For the text-containing cell, return its midpoint in [X, Y] coordinate format. 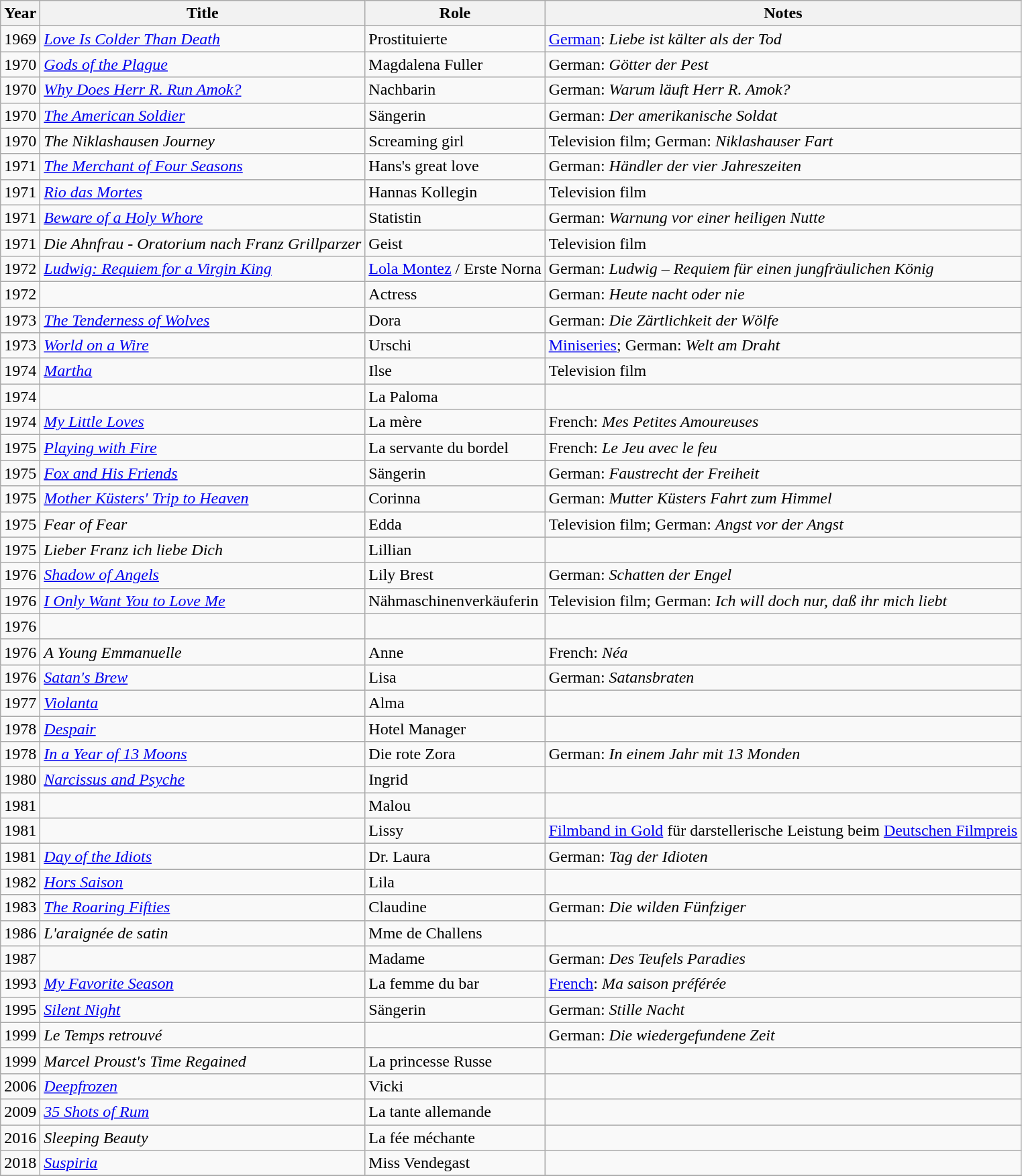
Lieber Franz ich liebe Dich [203, 550]
Hotel Manager [455, 728]
German: Satansbraten [783, 677]
Lily Brest [455, 575]
Screaming girl [455, 141]
Narcissus and Psyche [203, 780]
Television film; German: Angst vor der Angst [783, 524]
Lola Montez / Erste Norna [455, 268]
Violanta [203, 703]
1995 [20, 1010]
Nähmaschinenverkäuferin [455, 601]
1986 [20, 933]
La fée méchante [455, 1138]
In a Year of 13 Moons [203, 754]
2016 [20, 1138]
German: Heute nacht oder nie [783, 294]
My Favorite Season [203, 984]
Geist [455, 243]
1982 [20, 882]
I Only Want You to Love Me [203, 601]
La mère [455, 422]
Die Ahnfrau - Oratorium nach Franz Grillparzer [203, 243]
Ludwig: Requiem for a Virgin King [203, 268]
1983 [20, 908]
German: Stille Nacht [783, 1010]
Television film; German: Ich will doch nur, daß ihr mich liebt [783, 601]
Mother Küsters' Trip to Heaven [203, 499]
Role [455, 13]
The Niklashausen Journey [203, 141]
Dora [455, 320]
Love Is Colder Than Death [203, 39]
Gods of the Plague [203, 64]
Ingrid [455, 780]
Dr. Laura [455, 856]
My Little Loves [203, 422]
German: Die Zärtlichkeit der Wölfe [783, 320]
The Merchant of Four Seasons [203, 166]
Hannas Kollegin [455, 192]
A Young Emmanuelle [203, 652]
Malou [455, 805]
Deepfrozen [203, 1086]
French: Le Jeu avec le feu [783, 448]
German: Die wilden Fünfziger [783, 908]
Die rote Zora [455, 754]
Corinna [455, 499]
Magdalena Fuller [455, 64]
German: Händler der vier Jahreszeiten [783, 166]
German: Warum läuft Herr R. Amok? [783, 90]
French: Mes Petites Amoureuses [783, 422]
1987 [20, 959]
Silent Night [203, 1010]
Why Does Herr R. Run Amok? [203, 90]
Sleeping Beauty [203, 1138]
German: Warnung vor einer heiligen Nutte [783, 217]
Suspiria [203, 1163]
Rio das Mortes [203, 192]
La Paloma [455, 397]
Despair [203, 728]
Hans's great love [455, 166]
German: Ludwig – Requiem für einen jungfräulichen König [783, 268]
1993 [20, 984]
Day of the Idiots [203, 856]
Madame [455, 959]
Miniseries; German: Welt am Draht [783, 346]
Lillian [455, 550]
Lila [455, 882]
German: Götter der Pest [783, 64]
Le Temps retrouvé [203, 1035]
2009 [20, 1112]
La tante allemande [455, 1112]
Anne [455, 652]
German: Mutter Küsters Fahrt zum Himmel [783, 499]
Notes [783, 13]
German: Liebe ist kälter als der Tod [783, 39]
La princesse Russe [455, 1061]
Alma [455, 703]
2006 [20, 1086]
1977 [20, 703]
Actress [455, 294]
Hors Saison [203, 882]
2018 [20, 1163]
Urschi [455, 346]
Claudine [455, 908]
German: Tag der Idioten [783, 856]
French: Néa [783, 652]
World on a Wire [203, 346]
Vicki [455, 1086]
German: Die wiedergefundene Zeit [783, 1035]
Ilse [455, 371]
Satan's Brew [203, 677]
Mme de Challens [455, 933]
The Tenderness of Wolves [203, 320]
1980 [20, 780]
L'araignée de satin [203, 933]
Fox and His Friends [203, 473]
Lisa [455, 677]
German: Des Teufels Paradies [783, 959]
Title [203, 13]
35 Shots of Rum [203, 1112]
Edda [455, 524]
La servante du bordel [455, 448]
The American Soldier [203, 115]
Statistin [455, 217]
La femme du bar [455, 984]
Prostituierte [455, 39]
Beware of a Holy Whore [203, 217]
Year [20, 13]
Filmband in Gold für darstellerische Leistung beim Deutschen Filmpreis [783, 831]
German: Faustrecht der Freiheit [783, 473]
Fear of Fear [203, 524]
Miss Vendegast [455, 1163]
1969 [20, 39]
French: Ma saison préférée [783, 984]
Marcel Proust's Time Regained [203, 1061]
German: Schatten der Engel [783, 575]
Shadow of Angels [203, 575]
Nachbarin [455, 90]
Lissy [455, 831]
Playing with Fire [203, 448]
Martha [203, 371]
German: Der amerikanische Soldat [783, 115]
The Roaring Fifties [203, 908]
Television film; German: Niklashauser Fart [783, 141]
German: In einem Jahr mit 13 Monden [783, 754]
